Return [X, Y] of the center of cell containing provided text 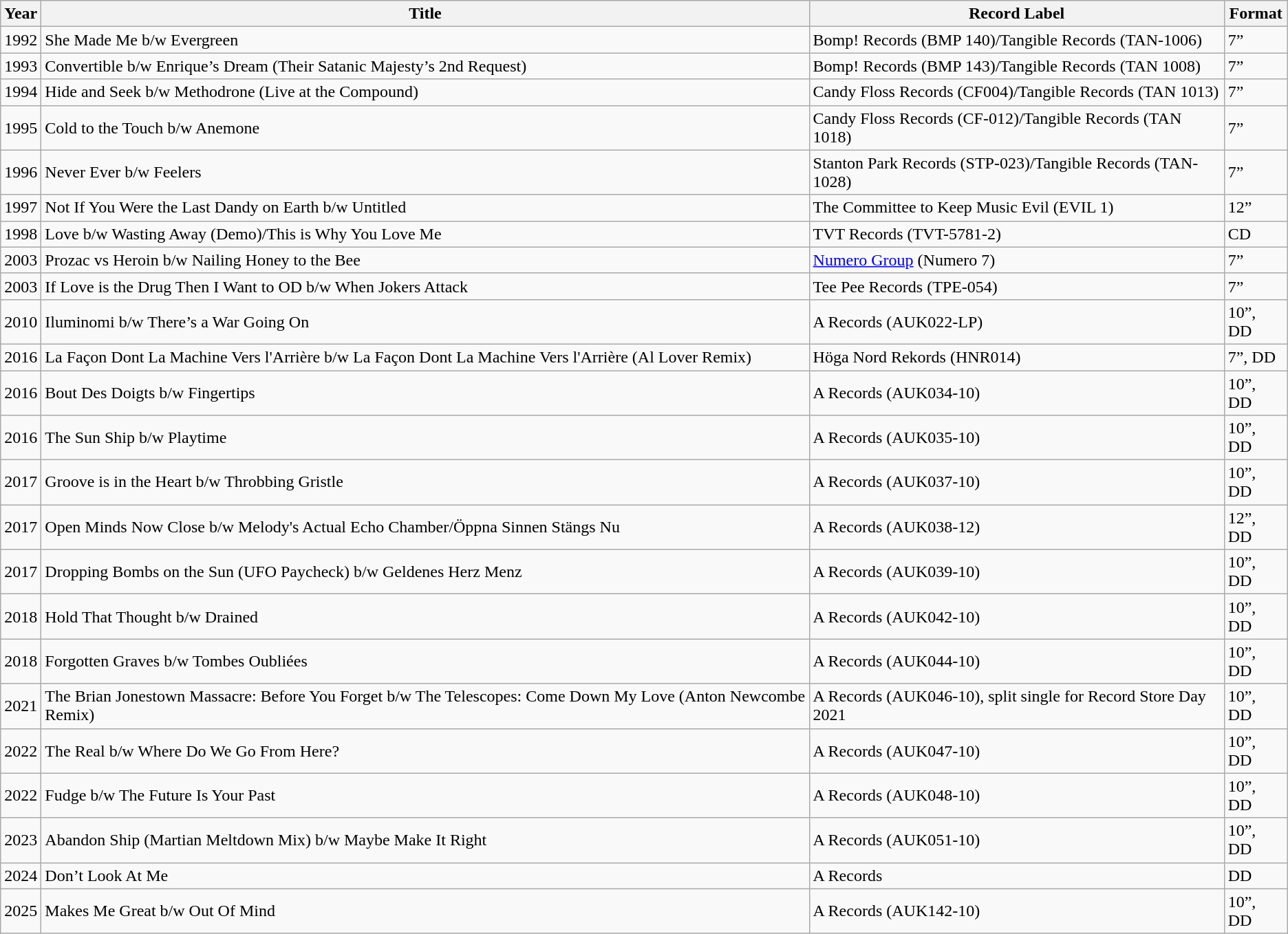
A Records (AUK022-LP) [1017, 322]
Iluminomi b/w There’s a War Going On [425, 322]
7”, DD [1256, 357]
1995 [21, 128]
Dropping Bombs on the Sun (UFO Paycheck) b/w Geldenes Herz Menz [425, 572]
1993 [21, 66]
Love b/w Wasting Away (Demo)/This is Why You Love Me [425, 234]
1992 [21, 40]
Hide and Seek b/w Methodrone (Live at the Compound) [425, 92]
Year [21, 14]
The Brian Jonestown Massacre: Before You Forget b/w The Telescopes: Come Down My Love (Anton Newcombe Remix) [425, 706]
Record Label [1017, 14]
Open Minds Now Close b/w Melody's Actual Echo Chamber/Öppna Sinnen Stängs Nu [425, 527]
Fudge b/w The Future Is Your Past [425, 795]
Cold to the Touch b/w Anemone [425, 128]
Convertible b/w Enrique’s Dream (Their Satanic Majesty’s 2nd Request) [425, 66]
The Real b/w Where Do We Go From Here? [425, 751]
A Records (AUK142-10) [1017, 911]
TVT Records (TVT-5781-2) [1017, 234]
2023 [21, 840]
Candy Floss Records (CF004)/Tangible Records (TAN 1013) [1017, 92]
Don’t Look At Me [425, 876]
12” [1256, 208]
Candy Floss Records (CF-012)/Tangible Records (TAN 1018) [1017, 128]
Groove is in the Heart b/w Throbbing Gristle [425, 483]
Title [425, 14]
1998 [21, 234]
La Façon Dont La Machine Vers l'Arrière b/w La Façon Dont La Machine Vers l'Arrière (Al Lover Remix) [425, 357]
Forgotten Graves b/w Tombes Oubliées [425, 662]
The Committee to Keep Music Evil (EVIL 1) [1017, 208]
Numero Group (Numero 7) [1017, 260]
2010 [21, 322]
1997 [21, 208]
12”, DD [1256, 527]
The Sun Ship b/w Playtime [425, 437]
A Records (AUK039-10) [1017, 572]
Bomp! Records (BMP 143)/Tangible Records (TAN 1008) [1017, 66]
She Made Me b/w Evergreen [425, 40]
A Records (AUK035-10) [1017, 437]
Höga Nord Rekords (HNR014) [1017, 357]
Bout Des Doigts b/w Fingertips [425, 392]
1996 [21, 172]
A Records [1017, 876]
Stanton Park Records (STP-023)/Tangible Records (TAN-1028) [1017, 172]
If Love is the Drug Then I Want to OD b/w When Jokers Attack [425, 286]
A Records (AUK048-10) [1017, 795]
A Records (AUK038-12) [1017, 527]
Prozac vs Heroin b/w Nailing Honey to the Bee [425, 260]
A Records (AUK042-10) [1017, 616]
1994 [21, 92]
2021 [21, 706]
Bomp! Records (BMP 140)/Tangible Records (TAN-1006) [1017, 40]
Hold That Thought b/w Drained [425, 616]
A Records (AUK034-10) [1017, 392]
A Records (AUK051-10) [1017, 840]
CD [1256, 234]
A Records (AUK037-10) [1017, 483]
Never Ever b/w Feelers [425, 172]
Not If You Were the Last Dandy on Earth b/w Untitled [425, 208]
2024 [21, 876]
Abandon Ship (Martian Meltdown Mix) b/w Maybe Make It Right [425, 840]
Format [1256, 14]
A Records (AUK044-10) [1017, 662]
A Records (AUK046-10), split single for Record Store Day 2021 [1017, 706]
Makes Me Great b/w Out Of Mind [425, 911]
DD [1256, 876]
A Records (AUK047-10) [1017, 751]
2025 [21, 911]
Tee Pee Records (TPE-054) [1017, 286]
